Return (x, y) of the center of cell containing provided text 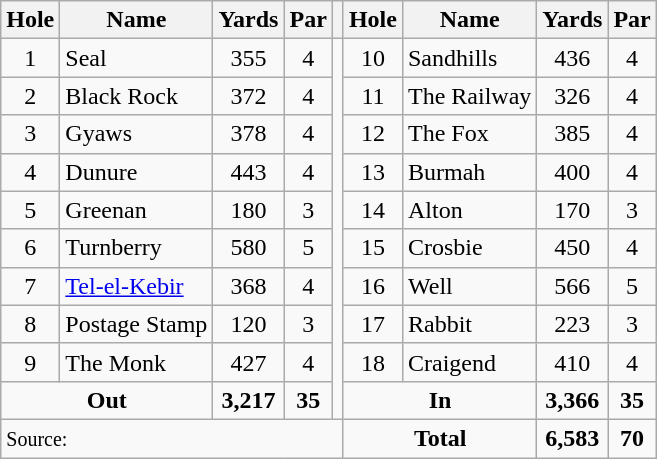
Alton (469, 210)
6,583 (572, 438)
223 (572, 324)
400 (572, 172)
385 (572, 134)
Out (107, 400)
In (440, 400)
3,366 (572, 400)
566 (572, 286)
443 (248, 172)
372 (248, 96)
368 (248, 286)
6 (30, 248)
14 (372, 210)
3,217 (248, 400)
2 (30, 96)
170 (572, 210)
Black Rock (136, 96)
7 (30, 286)
Tel-el-Kebir (136, 286)
450 (572, 248)
11 (372, 96)
Well (469, 286)
378 (248, 134)
326 (572, 96)
The Railway (469, 96)
Total (440, 438)
436 (572, 58)
580 (248, 248)
16 (372, 286)
1 (30, 58)
Crosbie (469, 248)
Source: (172, 438)
70 (632, 438)
18 (372, 362)
427 (248, 362)
120 (248, 324)
Rabbit (469, 324)
410 (572, 362)
12 (372, 134)
Dunure (136, 172)
Postage Stamp (136, 324)
Greenan (136, 210)
17 (372, 324)
9 (30, 362)
15 (372, 248)
Sandhills (469, 58)
Burmah (469, 172)
355 (248, 58)
8 (30, 324)
Gyaws (136, 134)
10 (372, 58)
13 (372, 172)
Turnberry (136, 248)
The Fox (469, 134)
The Monk (136, 362)
Craigend (469, 362)
180 (248, 210)
Seal (136, 58)
